Scan for the cell matching the given text and deliver its (x, y) coordinate at center. 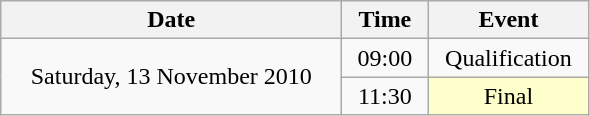
11:30 (385, 96)
Event (508, 20)
Final (508, 96)
Qualification (508, 58)
Date (172, 20)
Saturday, 13 November 2010 (172, 77)
09:00 (385, 58)
Time (385, 20)
